Determine the (X, Y) coordinate at the center of the cell enclosing the given text.  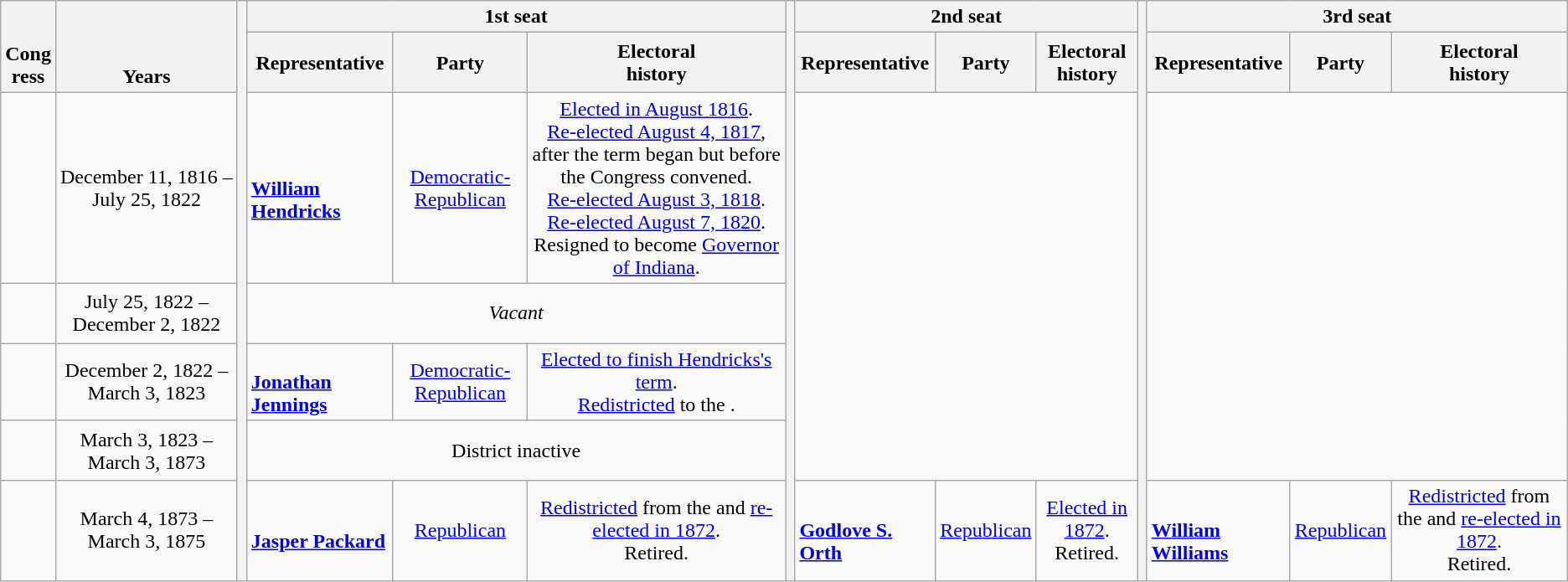
Elected in 1872.Retired. (1087, 531)
3rd seat (1357, 17)
1st seat (516, 17)
Jasper Packard (320, 531)
Jonathan Jennings (320, 382)
2nd seat (967, 17)
December 2, 1822 –March 3, 1823 (146, 382)
William Williams (1218, 531)
December 11, 1816 –July 25, 1822 (146, 188)
March 3, 1823 –March 3, 1873 (146, 451)
District inactive (516, 451)
Congress (28, 47)
Years (146, 47)
Vacant (516, 313)
March 4, 1873 –March 3, 1875 (146, 531)
Elected to finish Hendricks's term.Redistricted to the . (656, 382)
July 25, 1822 –December 2, 1822 (146, 313)
William Hendricks (320, 188)
Godlove S. Orth (865, 531)
